Extract the [X, Y] coordinate from the center of the cell holding the provided text.  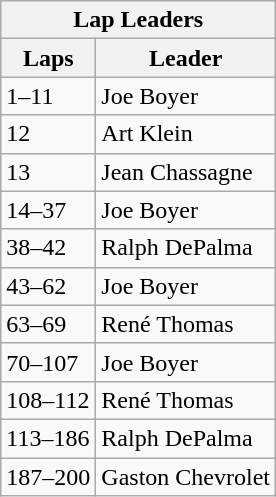
Gaston Chevrolet [186, 477]
Laps [48, 58]
Lap Leaders [138, 20]
13 [48, 172]
108–112 [48, 400]
38–42 [48, 248]
14–37 [48, 210]
43–62 [48, 286]
12 [48, 134]
63–69 [48, 324]
1–11 [48, 96]
Leader [186, 58]
187–200 [48, 477]
Jean Chassagne [186, 172]
70–107 [48, 362]
Art Klein [186, 134]
113–186 [48, 438]
